Pinpoint the cell where the given text exists, returning its [x, y] midpoint coordinate. 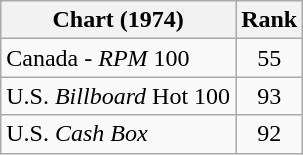
93 [270, 96]
55 [270, 58]
Rank [270, 20]
92 [270, 134]
U.S. Billboard Hot 100 [118, 96]
Chart (1974) [118, 20]
U.S. Cash Box [118, 134]
Canada - RPM 100 [118, 58]
